Pinpoint the cell where the given text exists, returning its (X, Y) midpoint coordinate. 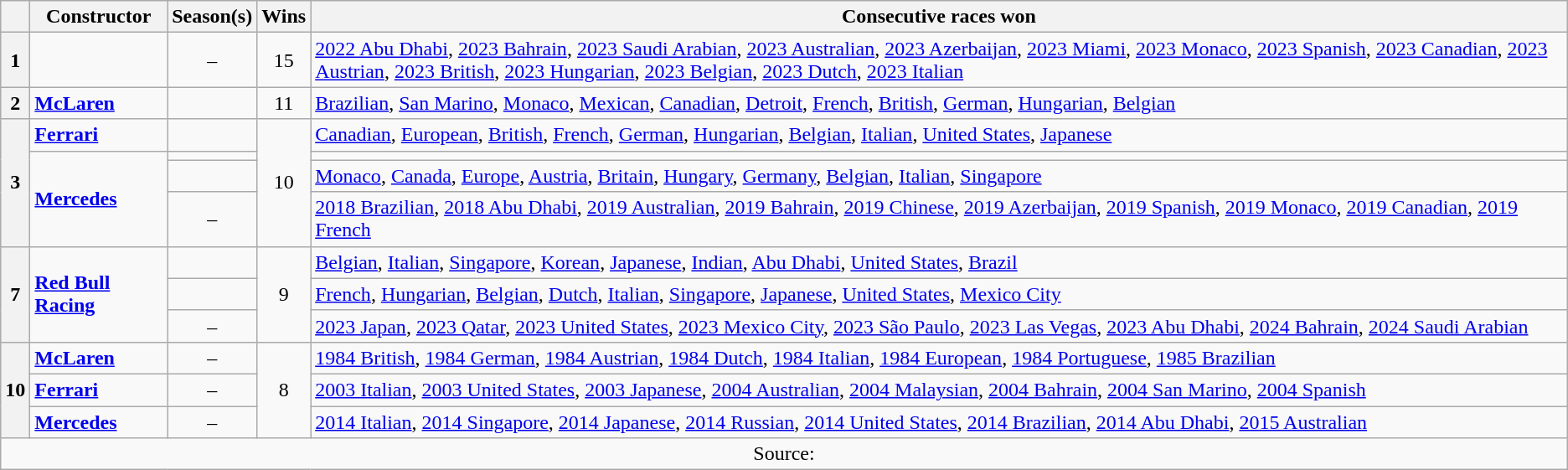
Season(s) (213, 17)
Brazilian, San Marino, Monaco, Mexican, Canadian, Detroit, French, British, German, Hungarian, Belgian (940, 103)
2018 Brazilian, 2018 Abu Dhabi, 2019 Australian, 2019 Bahrain, 2019 Chinese, 2019 Azerbaijan, 2019 Spanish, 2019 Monaco, 2019 Canadian, 2019 French (940, 220)
2014 Italian, 2014 Singapore, 2014 Japanese, 2014 Russian, 2014 United States, 2014 Brazilian, 2014 Abu Dhabi, 2015 Australian (940, 421)
Source: (784, 454)
Belgian, Italian, Singapore, Korean, Japanese, Indian, Abu Dhabi, United States, Brazil (940, 262)
2023 Japan, 2023 Qatar, 2023 United States, 2023 Mexico City, 2023 São Paulo, 2023 Las Vegas, 2023 Abu Dhabi, 2024 Bahrain, 2024 Saudi Arabian (940, 326)
2003 Italian, 2003 United States, 2003 Japanese, 2004 Australian, 2004 Malaysian, 2004 Bahrain, 2004 San Marino, 2004 Spanish (940, 390)
Red Bull Racing (99, 294)
Constructor (99, 17)
1 (15, 60)
2 (15, 103)
11 (284, 103)
9 (284, 294)
8 (284, 390)
Monaco, Canada, Europe, Austria, Britain, Hungary, Germany, Belgian, Italian, Singapore (940, 176)
15 (284, 60)
Wins (284, 17)
3 (15, 183)
7 (15, 294)
French, Hungarian, Belgian, Dutch, Italian, Singapore, Japanese, United States, Mexico City (940, 294)
Consecutive races won (940, 17)
1984 British, 1984 German, 1984 Austrian, 1984 Dutch, 1984 Italian, 1984 European, 1984 Portuguese, 1985 Brazilian (940, 358)
Canadian, European, British, French, German, Hungarian, Belgian, Italian, United States, Japanese (940, 135)
